Return the [x, y] coordinate for the center point of the cell that contains the specified text.  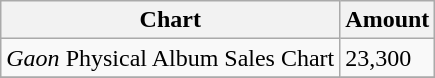
Chart [170, 20]
Gaon Physical Album Sales Chart [170, 58]
23,300 [388, 58]
Amount [388, 20]
